Search for the cell housing the specified text and yield its [X, Y] center coordinate. 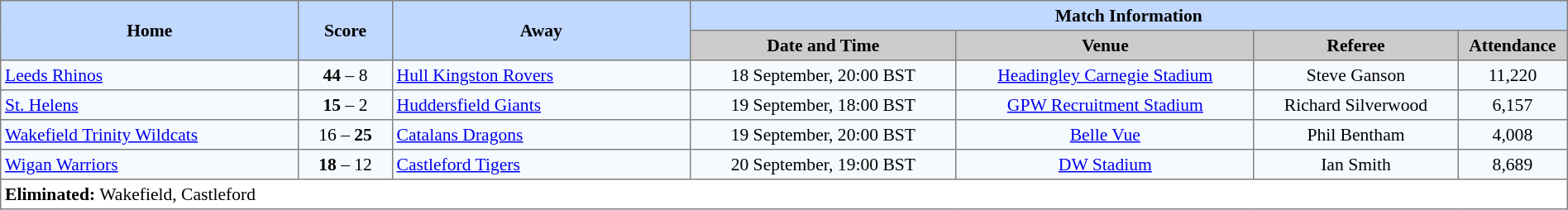
GPW Recruitment Stadium [1105, 105]
Castleford Tigers [541, 165]
11,220 [1513, 75]
20 September, 19:00 BST [823, 165]
Leeds Rhinos [150, 75]
Catalans Dragons [541, 135]
DW Stadium [1105, 165]
Huddersfield Giants [541, 105]
Away [541, 31]
Venue [1105, 45]
Richard Silverwood [1355, 105]
Headingley Carnegie Stadium [1105, 75]
Referee [1355, 45]
Match Information [1128, 16]
8,689 [1513, 165]
18 – 12 [346, 165]
Eliminated: Wakefield, Castleford [784, 194]
Score [346, 31]
16 – 25 [346, 135]
Attendance [1513, 45]
Home [150, 31]
19 September, 20:00 BST [823, 135]
St. Helens [150, 105]
Wakefield Trinity Wildcats [150, 135]
Steve Ganson [1355, 75]
19 September, 18:00 BST [823, 105]
Date and Time [823, 45]
44 – 8 [346, 75]
6,157 [1513, 105]
15 – 2 [346, 105]
Belle Vue [1105, 135]
18 September, 20:00 BST [823, 75]
4,008 [1513, 135]
Ian Smith [1355, 165]
Phil Bentham [1355, 135]
Hull Kingston Rovers [541, 75]
Wigan Warriors [150, 165]
